Scan for the cell matching the given text and deliver its (x, y) coordinate at center. 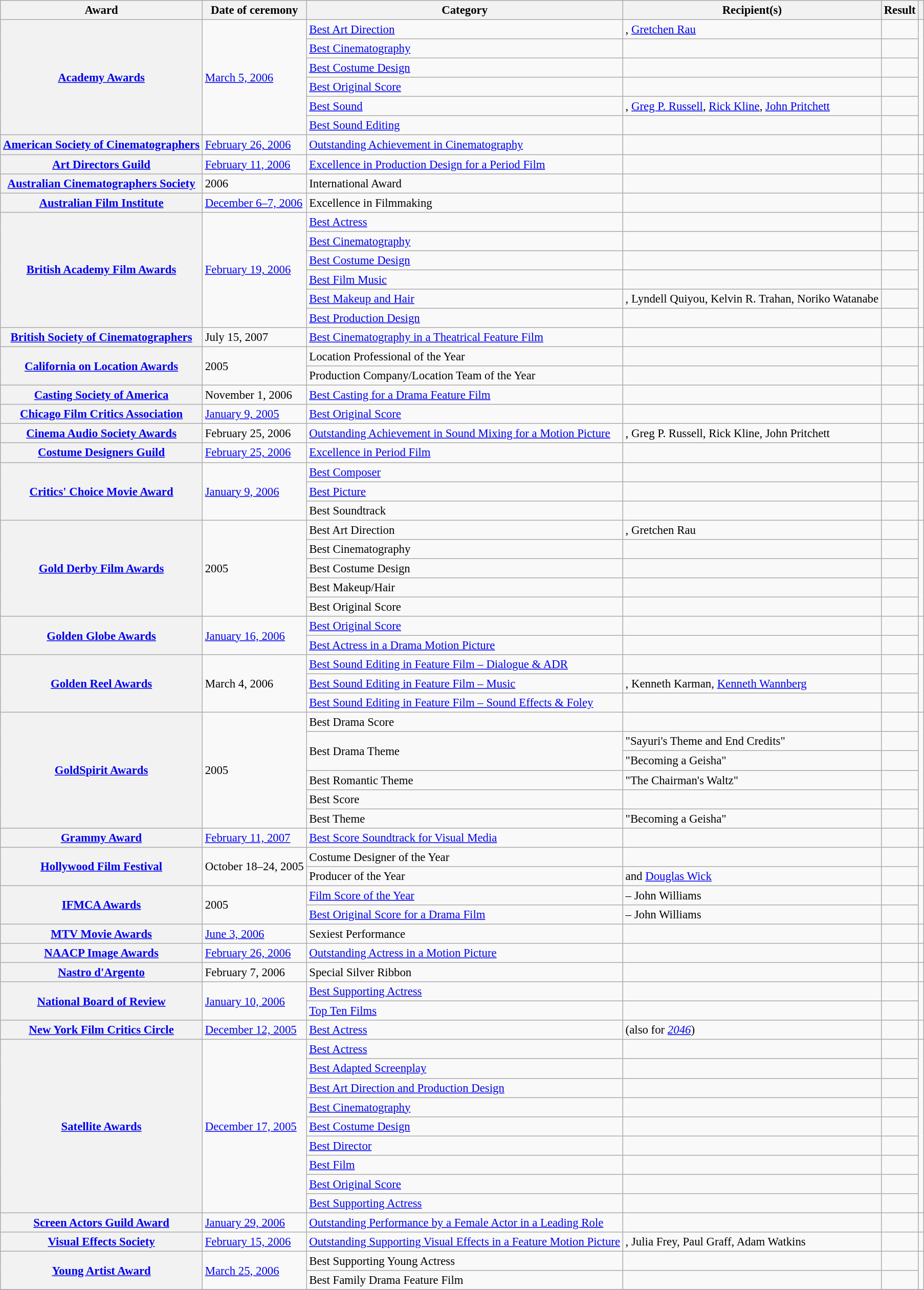
IFMCA Awards (101, 905)
Best Composer (465, 472)
February 11, 2006 (254, 164)
Chicago Film Critics Association (101, 414)
Young Artist Award (101, 1271)
December 17, 2005 (254, 1126)
Outstanding Supporting Visual Effects in a Feature Motion Picture (465, 1242)
December 6–7, 2006 (254, 203)
Screen Actors Guild Award (101, 1222)
Best Production Design (465, 318)
National Board of Review (101, 1001)
Excellence in Period Film (465, 453)
Art Directors Guild (101, 164)
Australian Film Institute (101, 203)
Gold Derby Film Awards (101, 568)
Best Film Music (465, 279)
NAACP Image Awards (101, 953)
Visual Effects Society (101, 1242)
Outstanding Achievement in Sound Mixing for a Motion Picture (465, 434)
Outstanding Actress in a Motion Picture (465, 953)
Outstanding Performance by a Female Actor in a Leading Role (465, 1222)
"Sayuri's Theme and End Credits" (752, 742)
American Society of Cinematographers (101, 145)
Cinema Audio Society Awards (101, 434)
March 5, 2006 (254, 78)
Result (899, 10)
MTV Movie Awards (101, 934)
Best Sound Editing in Feature Film – Dialogue & ADR (465, 664)
February 15, 2006 (254, 1242)
Nastro d'Argento (101, 973)
October 18–24, 2005 (254, 866)
Best Adapted Screenplay (465, 1069)
June 3, 2006 (254, 934)
British Society of Cinematographers (101, 337)
California on Location Awards (101, 367)
February 11, 2007 (254, 837)
New York Film Critics Circle (101, 1030)
Best Romantic Theme (465, 780)
Best Actress in a Drama Motion Picture (465, 646)
Recipient(s) (752, 10)
Best Soundtrack (465, 510)
Best Picture (465, 491)
Best Theme (465, 819)
International Award (465, 183)
Special Silver Ribbon (465, 973)
Location Professional of the Year (465, 357)
Category (465, 10)
and Douglas Wick (752, 876)
Australian Cinematographers Society (101, 183)
November 1, 2006 (254, 395)
January 10, 2006 (254, 1001)
Top Ten Films (465, 1011)
(also for 2046) (752, 1030)
2006 (254, 183)
Golden Reel Awards (101, 684)
Best Director (465, 1146)
Grammy Award (101, 837)
Excellence in Production Design for a Period Film (465, 164)
March 25, 2006 (254, 1271)
Award (101, 10)
Film Score of the Year (465, 895)
January 9, 2005 (254, 414)
, Kenneth Karman, Kenneth Wannberg (752, 684)
January 29, 2006 (254, 1222)
Outstanding Achievement in Cinematography (465, 145)
Casting Society of America (101, 395)
British Academy Film Awards (101, 270)
Best Sound Editing (465, 125)
Critics' Choice Movie Award (101, 491)
Best Sound Editing in Feature Film – Music (465, 684)
January 16, 2006 (254, 636)
Best Family Drama Feature Film (465, 1280)
March 4, 2006 (254, 684)
Best Makeup/Hair (465, 588)
February 7, 2006 (254, 973)
Date of ceremony (254, 10)
Golden Globe Awards (101, 636)
Best Sound (465, 106)
Best Casting for a Drama Feature Film (465, 395)
Best Film (465, 1165)
Best Makeup and Hair (465, 299)
February 19, 2006 (254, 270)
December 12, 2005 (254, 1030)
Best Score Soundtrack for Visual Media (465, 837)
Best Sound Editing in Feature Film – Sound Effects & Foley (465, 703)
Costume Designer of the Year (465, 857)
Costume Designers Guild (101, 453)
Best Original Score for a Drama Film (465, 915)
Best Supporting Young Actress (465, 1261)
, Lyndell Quiyou, Kelvin R. Trahan, Noriko Watanabe (752, 299)
GoldSpirit Awards (101, 770)
Sexiest Performance (465, 934)
"The Chairman's Waltz" (752, 780)
Production Company/Location Team of the Year (465, 376)
July 15, 2007 (254, 337)
Best Score (465, 799)
Excellence in Filmmaking (465, 203)
Best Drama Theme (465, 751)
Academy Awards (101, 78)
Best Cinematography in a Theatrical Feature Film (465, 337)
Satellite Awards (101, 1126)
Best Drama Score (465, 722)
Producer of the Year (465, 876)
Hollywood Film Festival (101, 866)
January 9, 2006 (254, 491)
Best Art Direction and Production Design (465, 1088)
, Julia Frey, Paul Graff, Adam Watkins (752, 1242)
